From the cell containing the given text, extract its center point as [X, Y] coordinate. 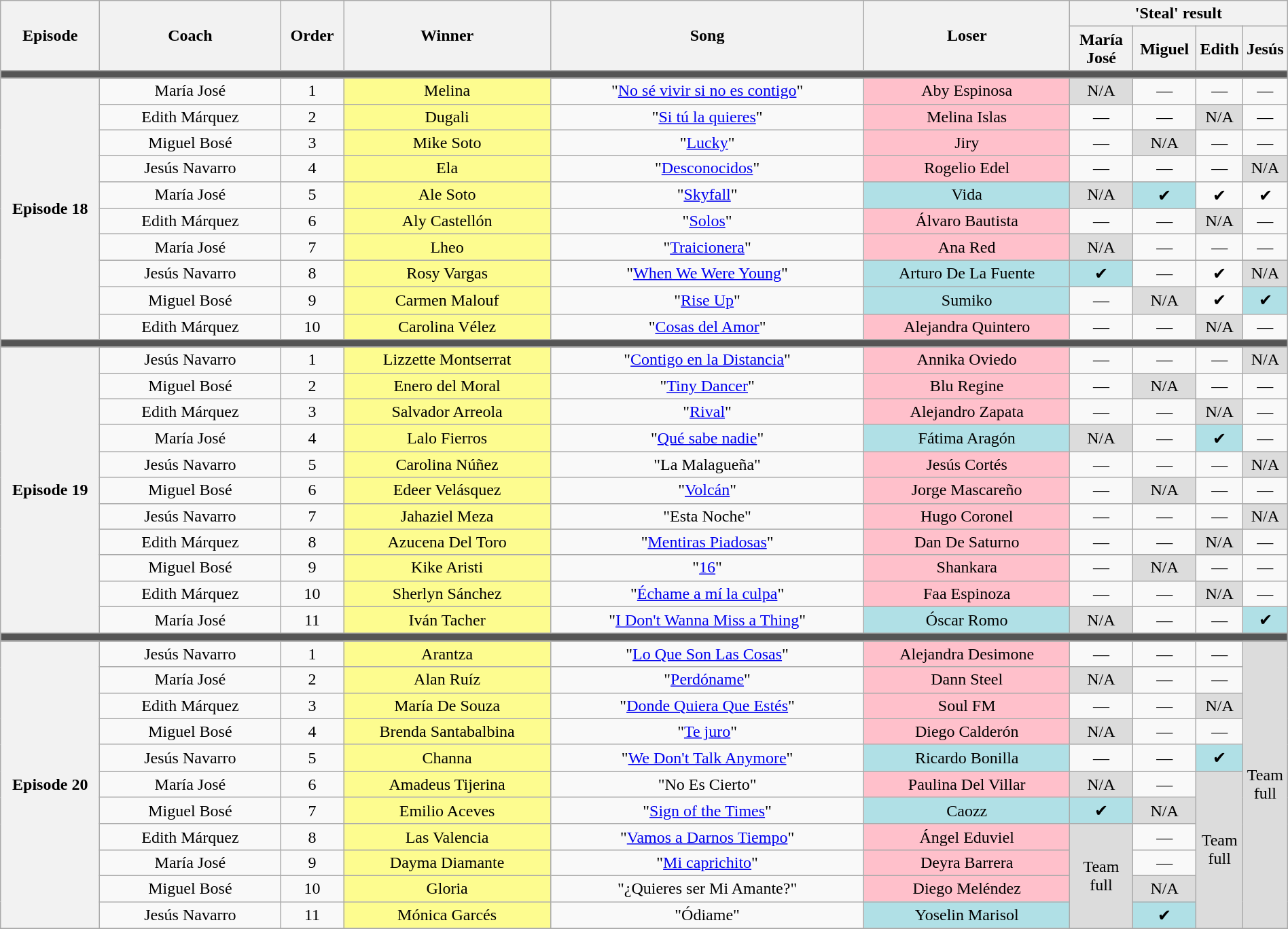
Deyra Barrera [967, 862]
"Donde Quiera Que Estés" [707, 706]
Yoselin Marisol [967, 915]
"Desconocidos" [707, 168]
"No sé vivir si no es contigo" [707, 91]
Coach [190, 35]
Dugali [447, 117]
Edeer Velásquez [447, 490]
Vida [967, 195]
Hugo Coronel [967, 516]
Salvador Arreola [447, 412]
"Mentiras Piadosas" [707, 542]
"We Don't Talk Anymore" [707, 758]
Episode 20 [50, 785]
Jesús Cortés [967, 464]
Channa [447, 758]
Jiry [967, 143]
Jesús [1265, 49]
Lalo Fierros [447, 438]
Dan De Saturno [967, 542]
"Contigo en la Distancia" [707, 360]
Arturo De La Fuente [967, 274]
Loser [967, 35]
"16" [707, 568]
Alejandro Zapata [967, 412]
Caozz [967, 811]
"Rise Up" [707, 300]
"Échame a mí la culpa" [707, 594]
Lheo [447, 247]
Alan Ruíz [447, 680]
"Te juro" [707, 731]
Carolina Núñez [447, 464]
Ana Red [967, 247]
Diego Meléndez [967, 888]
Sumiko [967, 300]
Episode [50, 35]
Alejandra Quintero [967, 327]
Las Valencia [447, 837]
Brenda Santabalbina [447, 731]
Rogelio Edel [967, 168]
Melina Islas [967, 117]
Episode 19 [50, 490]
Dayma Diamante [447, 862]
Ángel Eduviel [967, 837]
Aby Espinosa [967, 91]
Melina [447, 91]
"Ódiame" [707, 915]
Rosy Vargas [447, 274]
'Steal' result [1179, 14]
"Esta Noche" [707, 516]
"Sign of the Times" [707, 811]
Jorge Mascareño [967, 490]
Song [707, 35]
"Traicionera" [707, 247]
"Volcán" [707, 490]
Edith [1219, 49]
"Vamos a Darnos Tiempo" [707, 837]
Ricardo Bonilla [967, 758]
"I Don't Wanna Miss a Thing" [707, 620]
"Skyfall" [707, 195]
"¿Quieres ser Mi Amante?" [707, 888]
Diego Calderón [967, 731]
Soul FM [967, 706]
Óscar Romo [967, 620]
Mike Soto [447, 143]
"Solos" [707, 221]
Kike Aristi [447, 568]
"La Malagueña" [707, 464]
"Tiny Dancer" [707, 386]
Sherlyn Sánchez [447, 594]
Order [312, 35]
Faa Espinoza [967, 594]
"Lucky" [707, 143]
"No Es Cierto" [707, 784]
Iván Tacher [447, 620]
Winner [447, 35]
Amadeus Tijerina [447, 784]
Lizzette Montserrat [447, 360]
"Rival" [707, 412]
Enero del Moral [447, 386]
"When We Were Young" [707, 274]
Blu Regine [967, 386]
Álvaro Bautista [967, 221]
Miguel [1164, 49]
Ale Soto [447, 195]
Episode 18 [50, 209]
Arantza [447, 654]
María De Souza [447, 706]
Azucena Del Toro [447, 542]
"Mi caprichito" [707, 862]
Ela [447, 168]
Dann Steel [967, 680]
Annika Oviedo [967, 360]
"Perdóname" [707, 680]
Shankara [967, 568]
"Cosas del Amor" [707, 327]
Alejandra Desimone [967, 654]
"Lo Que Son Las Cosas" [707, 654]
Gloria [447, 888]
Fátima Aragón [967, 438]
Mónica Garcés [447, 915]
"Si tú la quieres" [707, 117]
Carolina Vélez [447, 327]
Carmen Malouf [447, 300]
"Qué sabe nadie" [707, 438]
Paulina Del Villar [967, 784]
Emilio Aceves [447, 811]
Jahaziel Meza [447, 516]
Aly Castellón [447, 221]
